Identify which cell holds the provided text, then report its (x, y) central coordinate. 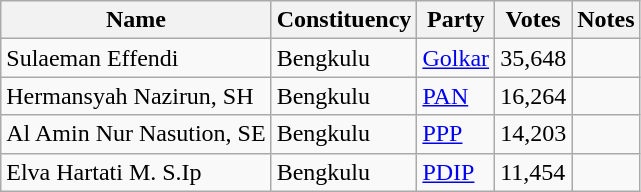
Party (456, 20)
Al Amin Nur Nasution, SE (136, 134)
Golkar (456, 58)
35,648 (534, 58)
Constituency (344, 20)
PPP (456, 134)
Sulaeman Effendi (136, 58)
Name (136, 20)
16,264 (534, 96)
PDIP (456, 172)
Elva Hartati M. S.Ip (136, 172)
PAN (456, 96)
Hermansyah Nazirun, SH (136, 96)
14,203 (534, 134)
Votes (534, 20)
11,454 (534, 172)
Notes (606, 20)
